Determine the (x, y) coordinate at the center of the cell enclosing the given text.  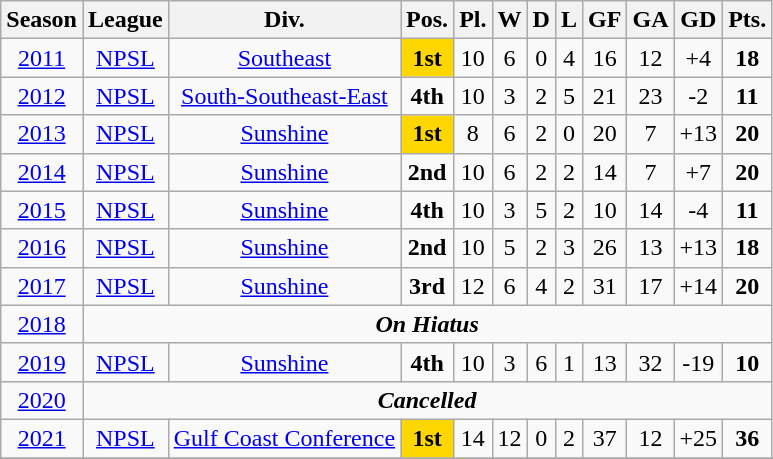
On Hiatus (426, 324)
Pl. (473, 20)
Gulf Coast Conference (284, 438)
-19 (698, 362)
+4 (698, 58)
2018 (42, 324)
Cancelled (426, 400)
Div. (284, 20)
23 (650, 96)
Pts. (748, 20)
17 (650, 286)
3rd (428, 286)
-2 (698, 96)
2021 (42, 438)
D (541, 20)
GA (650, 20)
+7 (698, 172)
37 (605, 438)
Southeast (284, 58)
1 (568, 362)
2014 (42, 172)
GD (698, 20)
Pos. (428, 20)
Season (42, 20)
2016 (42, 248)
2011 (42, 58)
26 (605, 248)
2020 (42, 400)
-4 (698, 210)
32 (650, 362)
+14 (698, 286)
21 (605, 96)
League (125, 20)
+25 (698, 438)
16 (605, 58)
2019 (42, 362)
8 (473, 134)
2017 (42, 286)
South-Southeast-East (284, 96)
L (568, 20)
W (510, 20)
2012 (42, 96)
2015 (42, 210)
36 (748, 438)
2013 (42, 134)
GF (605, 20)
31 (605, 286)
